Locate the cell with the specified text and output its (X, Y) center coordinate. 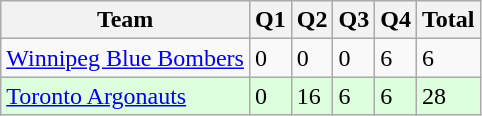
16 (312, 96)
Q4 (396, 20)
Total (448, 20)
Winnipeg Blue Bombers (126, 58)
Q3 (354, 20)
28 (448, 96)
Toronto Argonauts (126, 96)
Q1 (270, 20)
Team (126, 20)
Q2 (312, 20)
